Return the [X, Y] coordinate for the center point of the cell that contains the specified text.  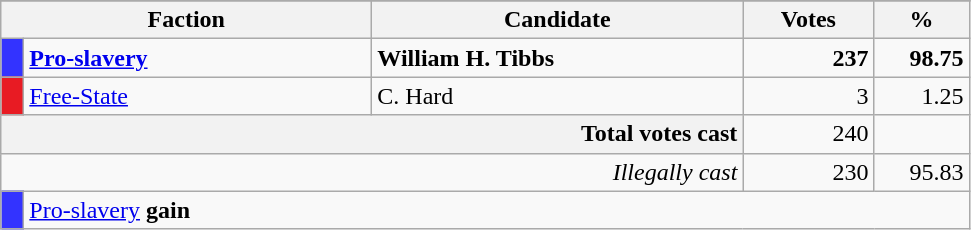
3 [808, 96]
William H. Tibbs [558, 58]
Pro-slavery gain [496, 210]
240 [808, 134]
% [922, 20]
C. Hard [558, 96]
Votes [808, 20]
237 [808, 58]
Candidate [558, 20]
Illegally cast [372, 172]
Faction [186, 20]
Free-State [198, 96]
98.75 [922, 58]
230 [808, 172]
95.83 [922, 172]
1.25 [922, 96]
Total votes cast [372, 134]
Pro-slavery [198, 58]
